Capture the cell that displays the provided text and extract its (X, Y) central coordinate. 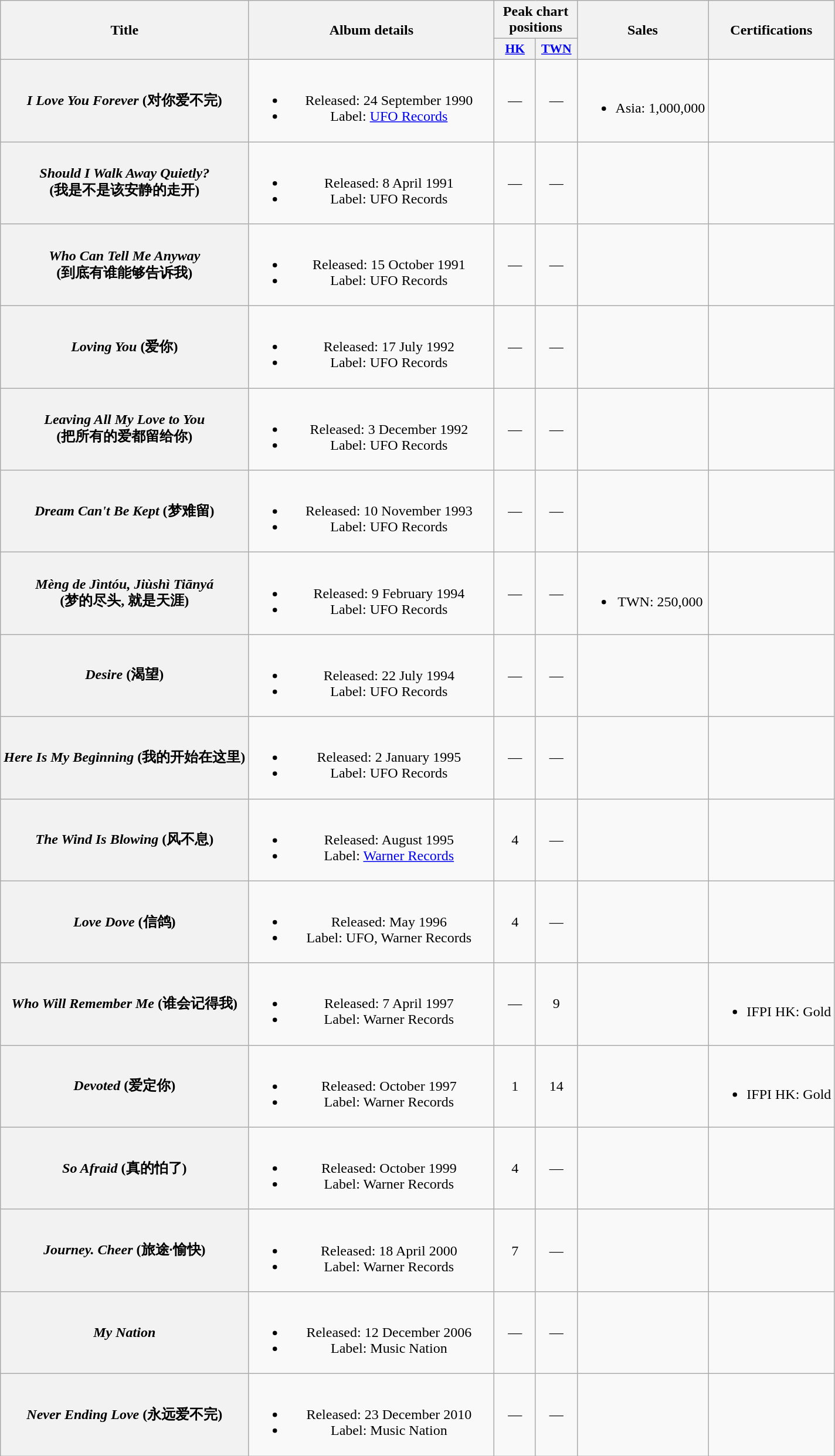
HK (515, 49)
Released: 22 July 1994Label: UFO Records (372, 676)
The Wind Is Blowing (风不息) (124, 840)
Released: 2 January 1995Label: UFO Records (372, 758)
Never Ending Love (永远爱不完) (124, 1414)
My Nation (124, 1332)
So Afraid (真的怕了) (124, 1168)
7 (515, 1250)
1 (515, 1086)
Released: 7 April 1997Label: Warner Records (372, 1004)
Released: 8 April 1991Label: UFO Records (372, 183)
Journey. Cheer (旅途·愉快) (124, 1250)
TWN: 250,000 (643, 593)
Who Will Remember Me (谁会记得我) (124, 1004)
Should I Walk Away Quietly?(我是不是该安静的走开) (124, 183)
Released: 12 December 2006Label: Music Nation (372, 1332)
Peak chart positions (536, 20)
Released: 9 February 1994Label: UFO Records (372, 593)
9 (556, 1004)
Love Dove (信鸽) (124, 922)
Released: 15 October 1991Label: UFO Records (372, 265)
Released: 3 December 1992Label: UFO Records (372, 429)
Released: 10 November 1993Label: UFO Records (372, 511)
Here Is My Beginning (我的开始在这里) (124, 758)
Loving You (爱你) (124, 347)
Released: 17 July 1992Label: UFO Records (372, 347)
Devoted (爱定你) (124, 1086)
Released: 23 December 2010Label: Music Nation (372, 1414)
TWN (556, 49)
I Love You Forever (对你爱不完) (124, 100)
Released: 18 April 2000Label: Warner Records (372, 1250)
Sales (643, 30)
Title (124, 30)
Dream Can't Be Kept (梦难留) (124, 511)
Desire (渴望) (124, 676)
Asia: 1,000,000 (643, 100)
Released: October 1999Label: Warner Records (372, 1168)
Released: 24 September 1990Label: UFO Records (372, 100)
Released: October 1997Label: Warner Records (372, 1086)
Album details (372, 30)
Released: August 1995Label: Warner Records (372, 840)
Leaving All My Love to You(把所有的爱都留给你) (124, 429)
Certifications (772, 30)
14 (556, 1086)
Released: May 1996Label: UFO, Warner Records (372, 922)
Who Can Tell Me Anyway(到底有谁能够告诉我) (124, 265)
Mèng de Jìntóu, Jiùshì Tiānyá(梦的尽头, 就是天涯) (124, 593)
